Capture the cell that displays the provided text and extract its (x, y) central coordinate. 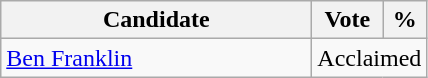
% (405, 20)
Ben Franklin (156, 58)
Candidate (156, 20)
Vote (348, 20)
Acclaimed (370, 58)
